Identify which cell holds the provided text, then report its [X, Y] central coordinate. 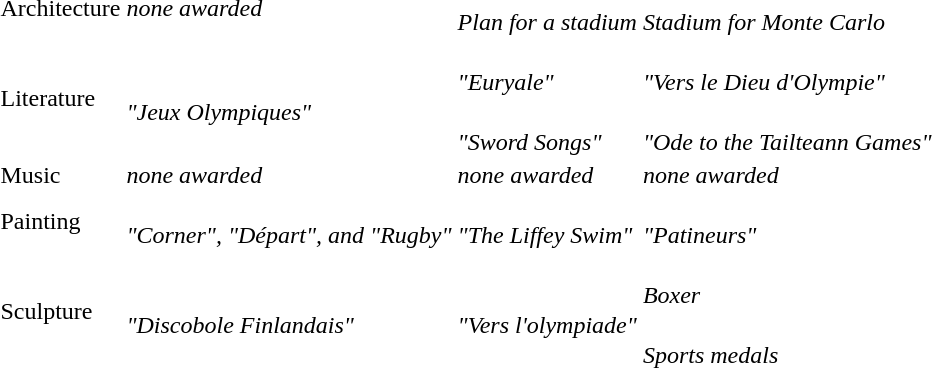
"Jeux Olympiques" [289, 98]
"The Liffey Swim" [547, 222]
"Euryale" [547, 68]
"Sword Songs" [547, 128]
"Corner", "Départ", and "Rugby" [289, 222]
